Search for the cell housing the specified text and yield its [X, Y] center coordinate. 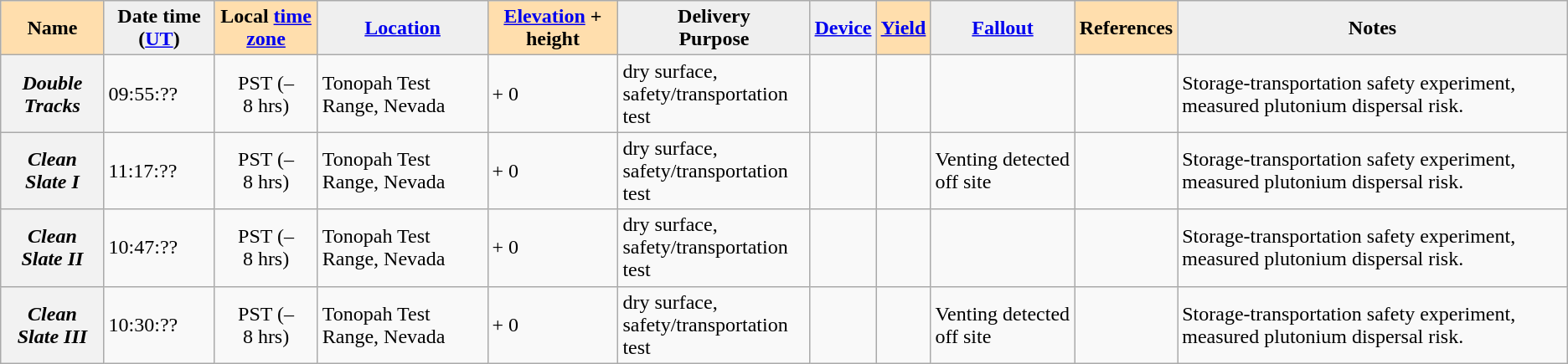
Yield [903, 28]
Location [402, 28]
Local time zone [266, 28]
Date time (UT) [159, 28]
Notes [1373, 28]
Name [52, 28]
10:47:?? [159, 248]
09:55:?? [159, 94]
Device [843, 28]
Clean Slate III [52, 325]
10:30:?? [159, 325]
Clean Slate I [52, 171]
Fallout [1003, 28]
11:17:?? [159, 171]
Clean Slate II [52, 248]
Elevation + height [553, 28]
Double Tracks [52, 94]
Delivery Purpose [714, 28]
References [1126, 28]
